Output the (x, y) coordinate of the center of the cell containing the given text.  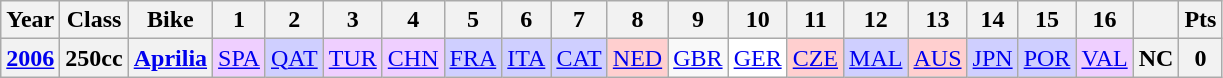
CHN (413, 58)
2 (294, 20)
3 (352, 20)
1 (240, 20)
250cc (94, 58)
14 (992, 20)
SPA (240, 58)
5 (473, 20)
NED (637, 58)
13 (938, 20)
7 (579, 20)
Class (94, 20)
ITA (526, 58)
12 (876, 20)
0 (1200, 58)
MAL (876, 58)
Pts (1200, 20)
15 (1047, 20)
JPN (992, 58)
GBR (698, 58)
Bike (170, 20)
8 (637, 20)
FRA (473, 58)
POR (1047, 58)
GER (758, 58)
4 (413, 20)
6 (526, 20)
QAT (294, 58)
2006 (30, 58)
Year (30, 20)
CZE (815, 58)
NC (1156, 58)
11 (815, 20)
TUR (352, 58)
AUS (938, 58)
Aprilia (170, 58)
10 (758, 20)
16 (1104, 20)
VAL (1104, 58)
9 (698, 20)
CAT (579, 58)
